Find where the given text appears and provide that cell's center as [X, Y] coordinate. 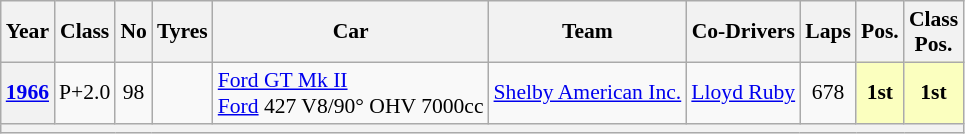
Car [351, 32]
98 [134, 92]
Laps [828, 32]
ClassPos. [934, 32]
P+2.0 [84, 92]
Co-Drivers [743, 32]
Pos. [880, 32]
No [134, 32]
678 [828, 92]
Lloyd Ruby [743, 92]
Class [84, 32]
Team [588, 32]
1966 [28, 92]
Year [28, 32]
Tyres [182, 32]
Shelby American Inc. [588, 92]
Ford GT Mk IIFord 427 V8/90° OHV 7000cc [351, 92]
